Provide the [x, y] coordinate of the cell's center where the given text is located.  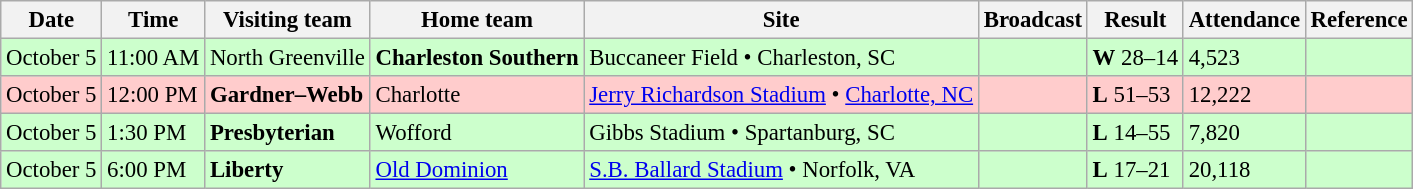
12,222 [1244, 95]
Date [52, 20]
Attendance [1244, 20]
Wofford [477, 133]
L 14–55 [1135, 133]
Result [1135, 20]
6:00 PM [154, 170]
Broadcast [1032, 20]
7,820 [1244, 133]
L 17–21 [1135, 170]
Liberty [288, 170]
Time [154, 20]
Gibbs Stadium • Spartanburg, SC [781, 133]
Jerry Richardson Stadium • Charlotte, NC [781, 95]
Charlotte [477, 95]
Presbyterian [288, 133]
11:00 AM [154, 58]
Home team [477, 20]
Charleston Southern [477, 58]
North Greenville [288, 58]
12:00 PM [154, 95]
4,523 [1244, 58]
Site [781, 20]
Visiting team [288, 20]
1:30 PM [154, 133]
W 28–14 [1135, 58]
Buccaneer Field • Charleston, SC [781, 58]
Reference [1359, 20]
Gardner–Webb [288, 95]
Old Dominion [477, 170]
20,118 [1244, 170]
S.B. Ballard Stadium • Norfolk, VA [781, 170]
L 51–53 [1135, 95]
